For the text-containing cell, return its midpoint in (x, y) coordinate format. 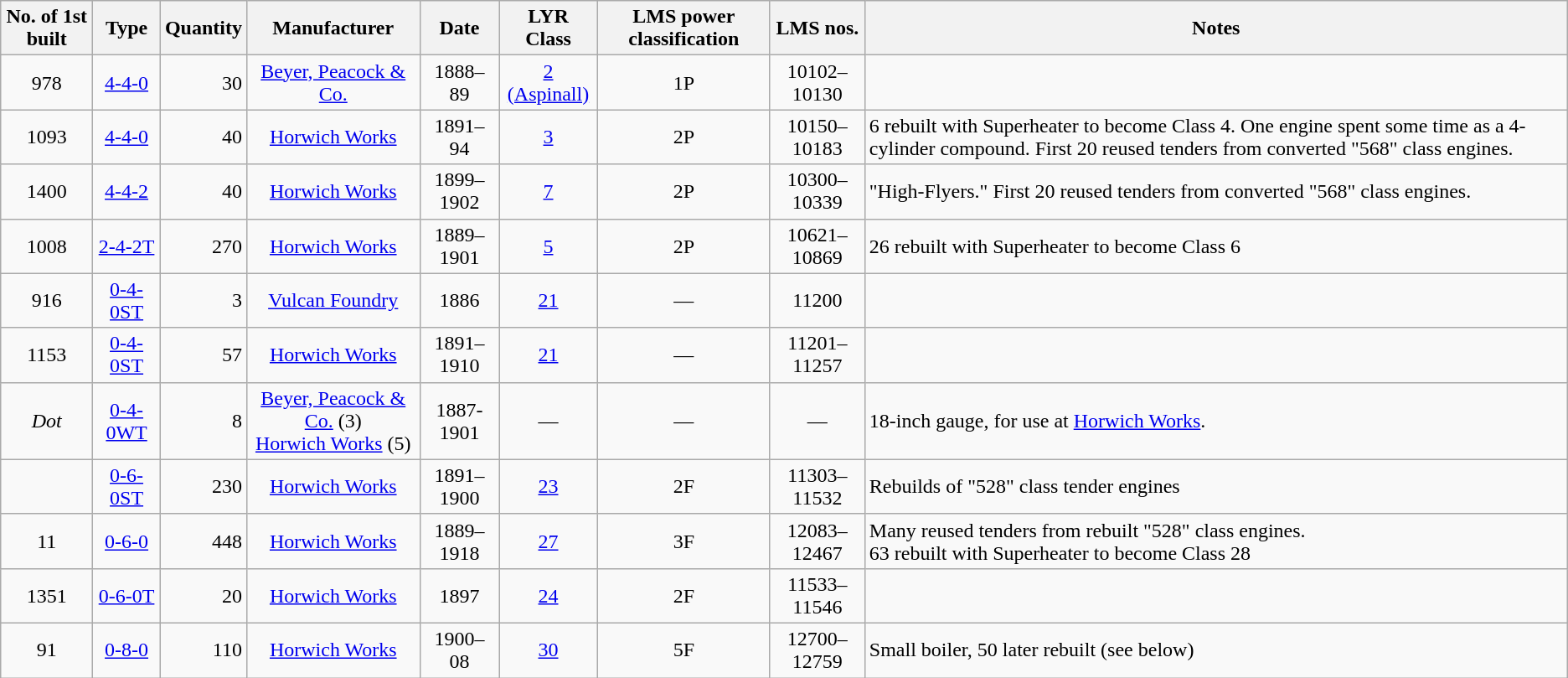
0-6-0ST (127, 486)
57 (203, 355)
11200 (818, 300)
1008 (47, 246)
5F (683, 650)
Date (459, 28)
7 (548, 191)
1897 (459, 595)
1400 (47, 191)
27 (548, 541)
110 (203, 650)
No. of 1st built (47, 28)
10621–10869 (818, 246)
Quantity (203, 28)
LYR Class (548, 28)
Small boiler, 50 later rebuilt (see below) (1216, 650)
0-6-0T (127, 595)
1891–1910 (459, 355)
20 (203, 595)
0-4-0WT (127, 421)
11 (47, 541)
1889–1918 (459, 541)
8 (203, 421)
1P (683, 82)
91 (47, 650)
12700–12759 (818, 650)
18-inch gauge, for use at Horwich Works. (1216, 421)
LMS nos. (818, 28)
24 (548, 595)
0-6-0 (127, 541)
1900–08 (459, 650)
11303–11532 (818, 486)
1891–1900 (459, 486)
Type (127, 28)
916 (47, 300)
4-4-2 (127, 191)
1888–89 (459, 82)
"High-Flyers." First 20 reused tenders from converted "568" class engines. (1216, 191)
1891–94 (459, 137)
Vulcan Foundry (333, 300)
12083–12467 (818, 541)
11533–11546 (818, 595)
Notes (1216, 28)
1351 (47, 595)
26 rebuilt with Superheater to become Class 6 (1216, 246)
Rebuilds of "528" class tender engines (1216, 486)
11201–11257 (818, 355)
448 (203, 541)
2-4-2T (127, 246)
10300–10339 (818, 191)
1899–1902 (459, 191)
978 (47, 82)
2 (Aspinall) (548, 82)
5 (548, 246)
10150–10183 (818, 137)
Manufacturer (333, 28)
23 (548, 486)
1886 (459, 300)
0-8-0 (127, 650)
1887-1901 (459, 421)
3F (683, 541)
Beyer, Peacock & Co. (333, 82)
1153 (47, 355)
1889–1901 (459, 246)
1093 (47, 137)
Dot (47, 421)
230 (203, 486)
Beyer, Peacock & Co. (3)Horwich Works (5) (333, 421)
270 (203, 246)
Many reused tenders from rebuilt "528" class engines. 63 rebuilt with Superheater to become Class 28 (1216, 541)
10102–10130 (818, 82)
LMS power classification (683, 28)
